Locate the cell with the specified text and output its [X, Y] center coordinate. 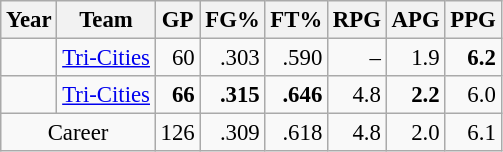
.315 [232, 95]
6.0 [473, 95]
.309 [232, 133]
.303 [232, 58]
66 [178, 95]
RPG [358, 20]
– [358, 58]
126 [178, 133]
Year [29, 20]
.590 [296, 58]
APG [416, 20]
Career [78, 133]
FT% [296, 20]
.618 [296, 133]
GP [178, 20]
2.2 [416, 95]
Team [106, 20]
FG% [232, 20]
6.1 [473, 133]
60 [178, 58]
.646 [296, 95]
1.9 [416, 58]
6.2 [473, 58]
PPG [473, 20]
2.0 [416, 133]
